For the text-containing cell, return its midpoint in [X, Y] coordinate format. 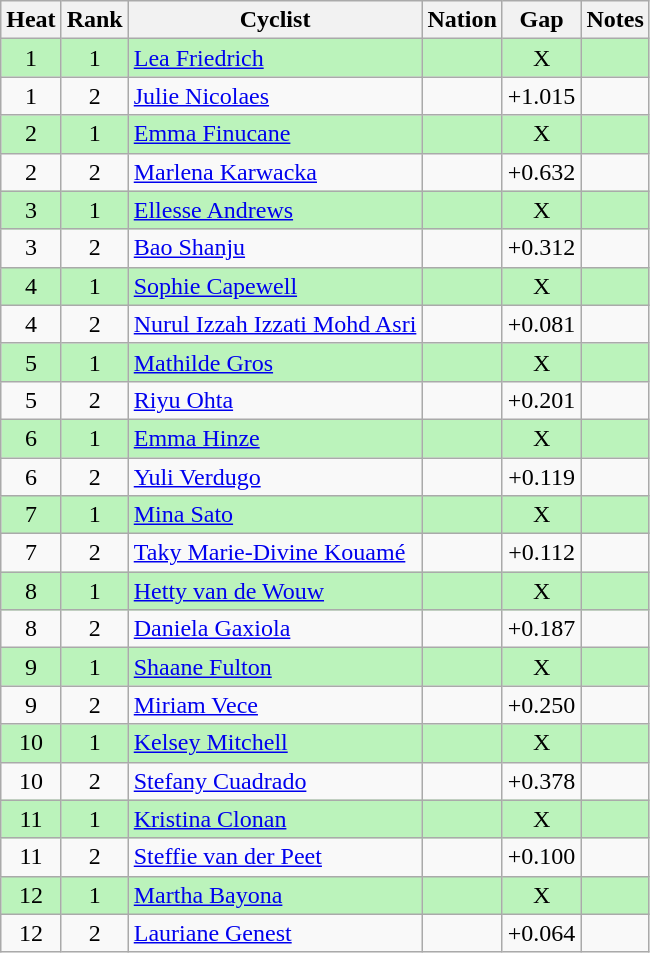
Mathilde Gros [275, 362]
Daniela Gaxiola [275, 629]
Marlena Karwacka [275, 172]
Mina Sato [275, 515]
Hetty van de Wouw [275, 591]
Steffie van der Peet [275, 857]
Miriam Vece [275, 705]
Gap [542, 20]
Martha Bayona [275, 895]
Sophie Capewell [275, 286]
Ellesse Andrews [275, 210]
Taky Marie-Divine Kouamé [275, 553]
Cyclist [275, 20]
+0.064 [542, 933]
Julie Nicolaes [275, 96]
+0.119 [542, 477]
Notes [615, 20]
+0.112 [542, 553]
+0.312 [542, 248]
Lea Friedrich [275, 58]
+0.187 [542, 629]
+0.100 [542, 857]
Bao Shanju [275, 248]
+0.378 [542, 781]
Nation [462, 20]
Kristina Clonan [275, 819]
Nurul Izzah Izzati Mohd Asri [275, 324]
Emma Hinze [275, 438]
+0.250 [542, 705]
+0.081 [542, 324]
Rank [94, 20]
Yuli Verdugo [275, 477]
Heat [31, 20]
Kelsey Mitchell [275, 743]
Stefany Cuadrado [275, 781]
Emma Finucane [275, 134]
Lauriane Genest [275, 933]
+1.015 [542, 96]
Shaane Fulton [275, 667]
Riyu Ohta [275, 400]
+0.632 [542, 172]
+0.201 [542, 400]
